Locate the cell with the specified text and output its (X, Y) center coordinate. 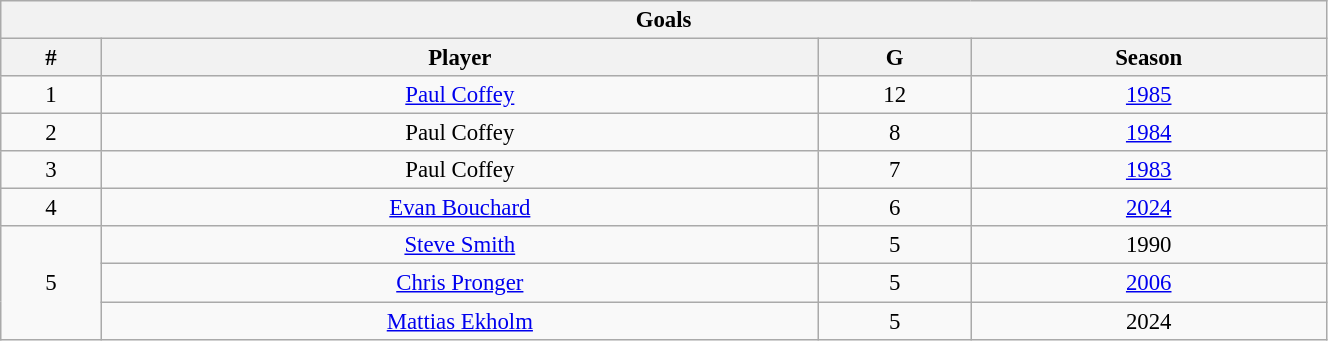
Evan Bouchard (460, 208)
1 (52, 95)
G (894, 58)
Player (460, 58)
1984 (1148, 133)
Chris Pronger (460, 283)
2 (52, 133)
6 (894, 208)
7 (894, 170)
# (52, 58)
Steve Smith (460, 245)
1990 (1148, 245)
1985 (1148, 95)
1983 (1148, 170)
8 (894, 133)
Season (1148, 58)
4 (52, 208)
Goals (664, 20)
12 (894, 95)
Mattias Ekholm (460, 321)
3 (52, 170)
2006 (1148, 283)
